Identify which cell holds the provided text, then report its (X, Y) central coordinate. 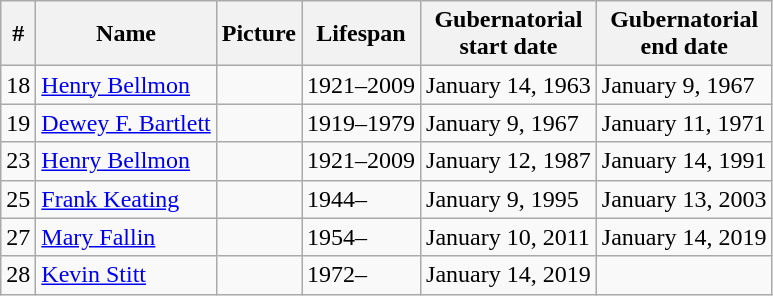
1944– (362, 199)
25 (18, 199)
January 11, 1971 (684, 123)
Dewey F. Bartlett (126, 123)
1972– (362, 275)
January 13, 2003 (684, 199)
1919–1979 (362, 123)
Frank Keating (126, 199)
28 (18, 275)
# (18, 34)
January 10, 2011 (509, 237)
19 (18, 123)
1954– (362, 237)
Kevin Stitt (126, 275)
Name (126, 34)
Gubernatorialstart date (509, 34)
Picture (258, 34)
Gubernatorialend date (684, 34)
January 12, 1987 (509, 161)
January 14, 1963 (509, 85)
January 9, 1995 (509, 199)
January 14, 1991 (684, 161)
Mary Fallin (126, 237)
23 (18, 161)
18 (18, 85)
27 (18, 237)
Lifespan (362, 34)
